Return the (X, Y) coordinate for the center point of the cell that contains the specified text.  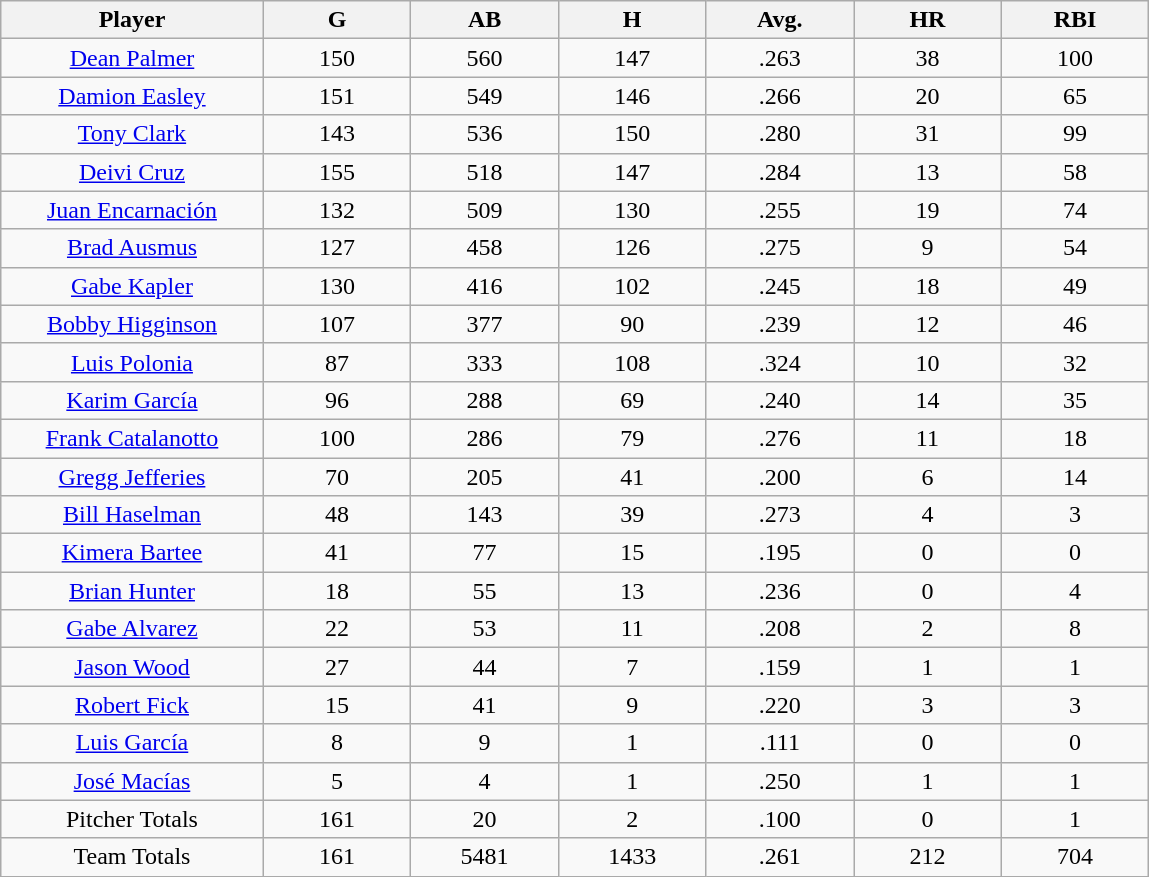
19 (928, 210)
.275 (780, 248)
Jason Wood (132, 667)
Gabe Kapler (132, 286)
H (632, 20)
.100 (780, 819)
.240 (780, 400)
Frank Catalanotto (132, 438)
.280 (780, 134)
107 (337, 324)
54 (1075, 248)
44 (485, 667)
74 (1075, 210)
377 (485, 324)
6 (928, 477)
212 (928, 857)
.200 (780, 477)
12 (928, 324)
.239 (780, 324)
108 (632, 362)
.208 (780, 629)
Bill Haselman (132, 515)
Luis García (132, 743)
27 (337, 667)
.276 (780, 438)
HR (928, 20)
65 (1075, 96)
RBI (1075, 20)
.255 (780, 210)
Avg. (780, 20)
549 (485, 96)
536 (485, 134)
Karim García (132, 400)
127 (337, 248)
Brian Hunter (132, 591)
.111 (780, 743)
.220 (780, 705)
286 (485, 438)
79 (632, 438)
Juan Encarnación (132, 210)
Bobby Higginson (132, 324)
Gregg Jefferies (132, 477)
46 (1075, 324)
G (337, 20)
69 (632, 400)
55 (485, 591)
Gabe Alvarez (132, 629)
Robert Fick (132, 705)
333 (485, 362)
58 (1075, 172)
205 (485, 477)
.324 (780, 362)
Brad Ausmus (132, 248)
38 (928, 58)
Team Totals (132, 857)
7 (632, 667)
Luis Polonia (132, 362)
.263 (780, 58)
22 (337, 629)
151 (337, 96)
126 (632, 248)
.245 (780, 286)
.284 (780, 172)
.261 (780, 857)
49 (1075, 286)
5 (337, 781)
.159 (780, 667)
704 (1075, 857)
Tony Clark (132, 134)
77 (485, 553)
53 (485, 629)
39 (632, 515)
99 (1075, 134)
5481 (485, 857)
Pitcher Totals (132, 819)
10 (928, 362)
518 (485, 172)
102 (632, 286)
509 (485, 210)
.236 (780, 591)
96 (337, 400)
70 (337, 477)
35 (1075, 400)
AB (485, 20)
132 (337, 210)
Damion Easley (132, 96)
.250 (780, 781)
155 (337, 172)
Player (132, 20)
288 (485, 400)
.266 (780, 96)
1433 (632, 857)
.195 (780, 553)
José Macías (132, 781)
146 (632, 96)
Dean Palmer (132, 58)
Kimera Bartee (132, 553)
31 (928, 134)
458 (485, 248)
Deivi Cruz (132, 172)
416 (485, 286)
48 (337, 515)
32 (1075, 362)
90 (632, 324)
560 (485, 58)
.273 (780, 515)
87 (337, 362)
